Search for the cell housing the specified text and yield its (X, Y) center coordinate. 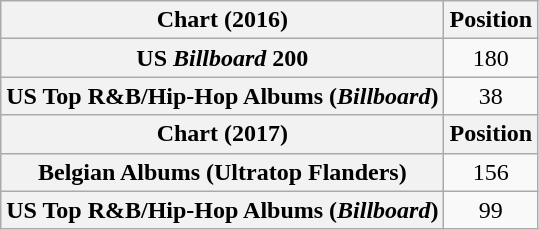
180 (491, 58)
38 (491, 96)
156 (491, 172)
Belgian Albums (Ultratop Flanders) (222, 172)
99 (491, 210)
Chart (2016) (222, 20)
Chart (2017) (222, 134)
US Billboard 200 (222, 58)
